Capture the cell that displays the provided text and extract its [X, Y] central coordinate. 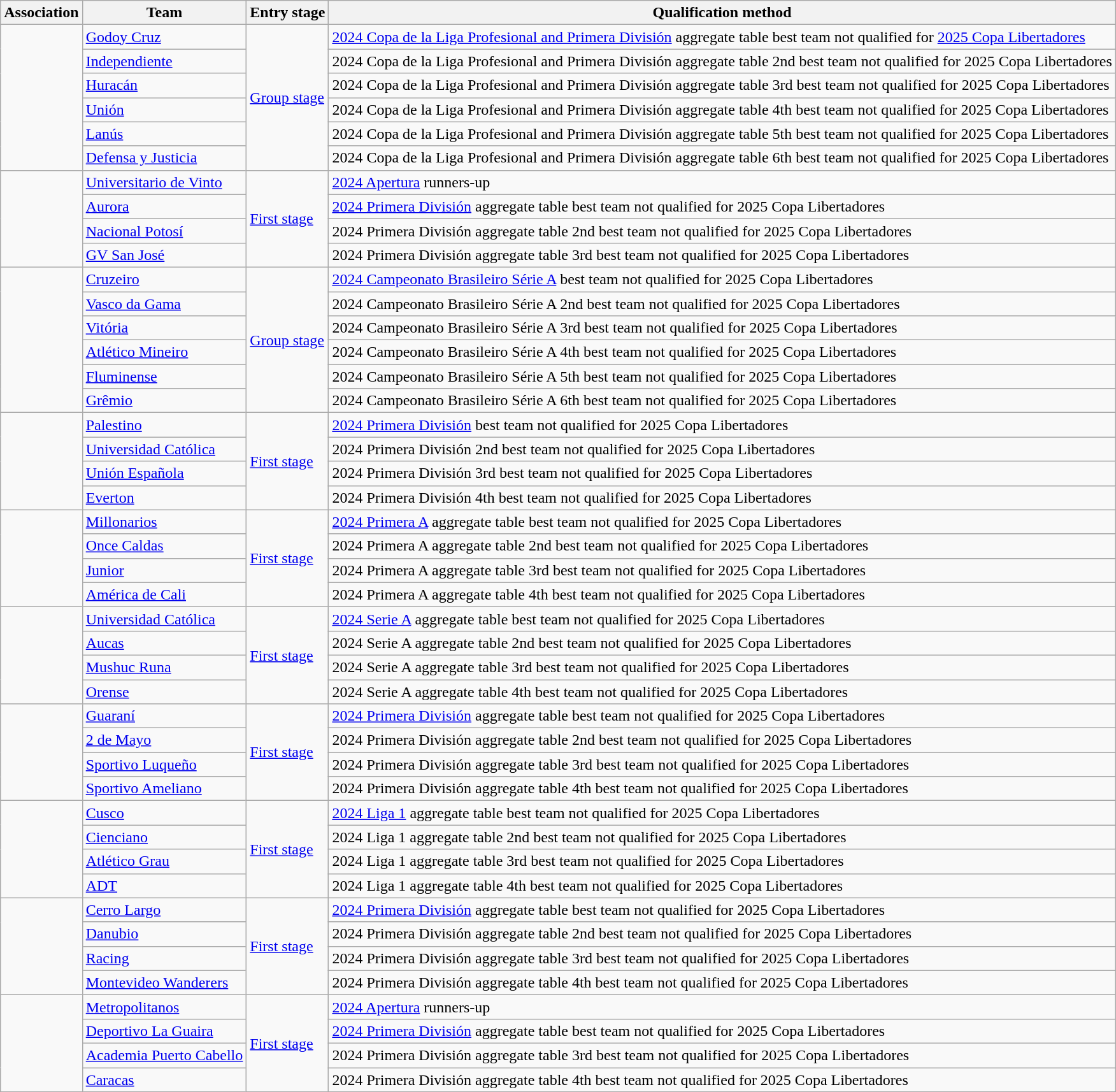
2024 Serie A aggregate table 2nd best team not qualified for 2025 Copa Libertadores [722, 643]
Academia Puerto Cabello [164, 1055]
Qualification method [722, 13]
2024 Copa de la Liga Profesional and Primera División aggregate table 2nd best team not qualified for 2025 Copa Libertadores [722, 61]
América de Cali [164, 594]
Cienciano [164, 837]
2024 Copa de la Liga Profesional and Primera División aggregate table best team not qualified for 2025 Copa Libertadores [722, 37]
Montevideo Wanderers [164, 982]
2024 Primera A aggregate table 2nd best team not qualified for 2025 Copa Libertadores [722, 546]
Huracán [164, 85]
Unión Española [164, 473]
2024 Copa de la Liga Profesional and Primera División aggregate table 4th best team not qualified for 2025 Copa Libertadores [722, 110]
Orense [164, 691]
Palestino [164, 425]
Metropolitanos [164, 1007]
Defensa y Justicia [164, 158]
2 de Mayo [164, 740]
2024 Primera A aggregate table 3rd best team not qualified for 2025 Copa Libertadores [722, 570]
Entry stage [288, 13]
2024 Primera División 4th best team not qualified for 2025 Copa Libertadores [722, 498]
Danubio [164, 934]
Cruzeiro [164, 279]
Grêmio [164, 401]
GV San José [164, 255]
Cusco [164, 813]
Mushuc Runa [164, 667]
Nacional Potosí [164, 231]
2024 Serie A aggregate table best team not qualified for 2025 Copa Libertadores [722, 619]
2024 Liga 1 aggregate table 2nd best team not qualified for 2025 Copa Libertadores [722, 837]
2024 Campeonato Brasileiro Série A 4th best team not qualified for 2025 Copa Libertadores [722, 352]
Millonarios [164, 522]
ADT [164, 886]
Aucas [164, 643]
Deportivo La Guaira [164, 1031]
Unión [164, 110]
2024 Campeonato Brasileiro Série A 6th best team not qualified for 2025 Copa Libertadores [722, 401]
2024 Copa de la Liga Profesional and Primera División aggregate table 6th best team not qualified for 2025 Copa Libertadores [722, 158]
Racing [164, 958]
Independiente [164, 61]
Once Caldas [164, 546]
2024 Campeonato Brasileiro Série A best team not qualified for 2025 Copa Libertadores [722, 279]
2024 Copa de la Liga Profesional and Primera División aggregate table 5th best team not qualified for 2025 Copa Libertadores [722, 134]
2024 Serie A aggregate table 4th best team not qualified for 2025 Copa Libertadores [722, 691]
Association [41, 13]
2024 Primera División best team not qualified for 2025 Copa Libertadores [722, 425]
2024 Campeonato Brasileiro Série A 3rd best team not qualified for 2025 Copa Libertadores [722, 328]
2024 Campeonato Brasileiro Série A 5th best team not qualified for 2025 Copa Libertadores [722, 377]
Fluminense [164, 377]
Cerro Largo [164, 910]
2024 Campeonato Brasileiro Série A 2nd best team not qualified for 2025 Copa Libertadores [722, 304]
2024 Liga 1 aggregate table 4th best team not qualified for 2025 Copa Libertadores [722, 886]
Junior [164, 570]
Everton [164, 498]
Guaraní [164, 716]
Universitario de Vinto [164, 182]
Team [164, 13]
2024 Primera División 2nd best team not qualified for 2025 Copa Libertadores [722, 449]
Atlético Mineiro [164, 352]
Atlético Grau [164, 861]
Sportivo Ameliano [164, 789]
2024 Serie A aggregate table 3rd best team not qualified for 2025 Copa Libertadores [722, 667]
2024 Liga 1 aggregate table best team not qualified for 2025 Copa Libertadores [722, 813]
Caracas [164, 1080]
2024 Primera A aggregate table 4th best team not qualified for 2025 Copa Libertadores [722, 594]
Sportivo Luqueño [164, 765]
Aurora [164, 206]
2024 Copa de la Liga Profesional and Primera División aggregate table 3rd best team not qualified for 2025 Copa Libertadores [722, 85]
Godoy Cruz [164, 37]
2024 Primera A aggregate table best team not qualified for 2025 Copa Libertadores [722, 522]
Vitória [164, 328]
Vasco da Gama [164, 304]
2024 Primera División 3rd best team not qualified for 2025 Copa Libertadores [722, 473]
2024 Liga 1 aggregate table 3rd best team not qualified for 2025 Copa Libertadores [722, 861]
Lanús [164, 134]
